For the text-containing cell, return its midpoint in (X, Y) coordinate format. 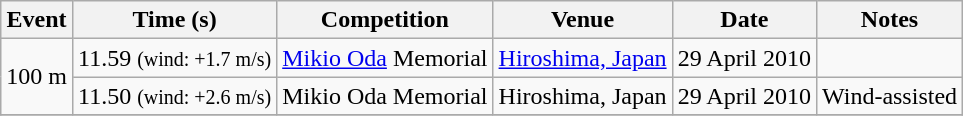
Event (37, 20)
Time (s) (174, 20)
Competition (385, 20)
Wind-assisted (889, 96)
11.59 (wind: +1.7 m/s) (174, 58)
Date (744, 20)
100 m (37, 77)
Venue (582, 20)
11.50 (wind: +2.6 m/s) (174, 96)
Notes (889, 20)
